Provide the (X, Y) coordinate of the cell's center where the given text is located.  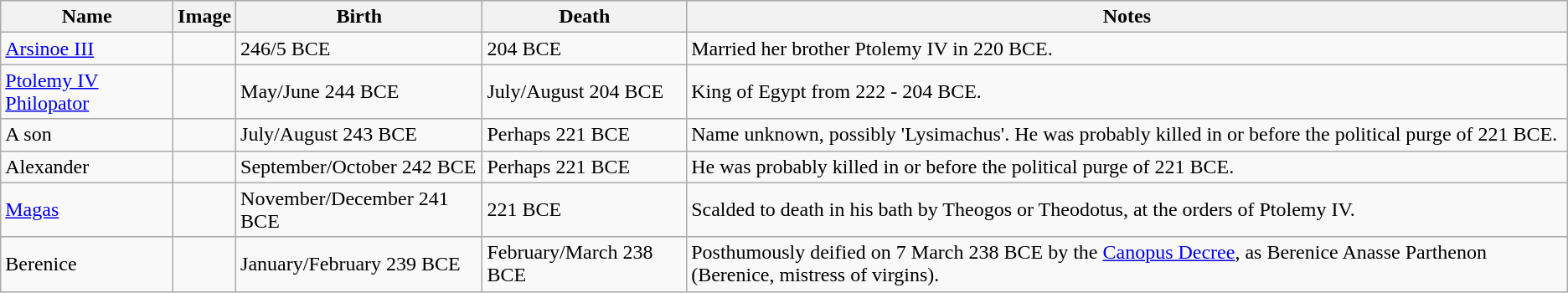
Berenice (87, 265)
Image (204, 17)
221 BCE (585, 209)
January/February 239 BCE (359, 265)
Name unknown, possibly 'Lysimachus'. He was probably killed in or before the political purge of 221 BCE. (1127, 135)
Scalded to death in his bath by Theogos or Theodotus, at the orders of Ptolemy IV. (1127, 209)
September/October 242 BCE (359, 167)
Death (585, 17)
February/March 238 BCE (585, 265)
204 BCE (585, 49)
A son (87, 135)
Birth (359, 17)
November/December 241 BCE (359, 209)
Magas (87, 209)
July/August 243 BCE (359, 135)
Arsinoe III (87, 49)
King of Egypt from 222 - 204 BCE. (1127, 92)
Married her brother Ptolemy IV in 220 BCE. (1127, 49)
Ptolemy IV Philopator (87, 92)
246/5 BCE (359, 49)
Name (87, 17)
Posthumously deified on 7 March 238 BCE by the Canopus Decree, as Berenice Anasse Parthenon (Berenice, mistress of virgins). (1127, 265)
Notes (1127, 17)
Alexander (87, 167)
July/August 204 BCE (585, 92)
May/June 244 BCE (359, 92)
He was probably killed in or before the political purge of 221 BCE. (1127, 167)
